Return the (X, Y) coordinate for the center point of the cell that contains the specified text.  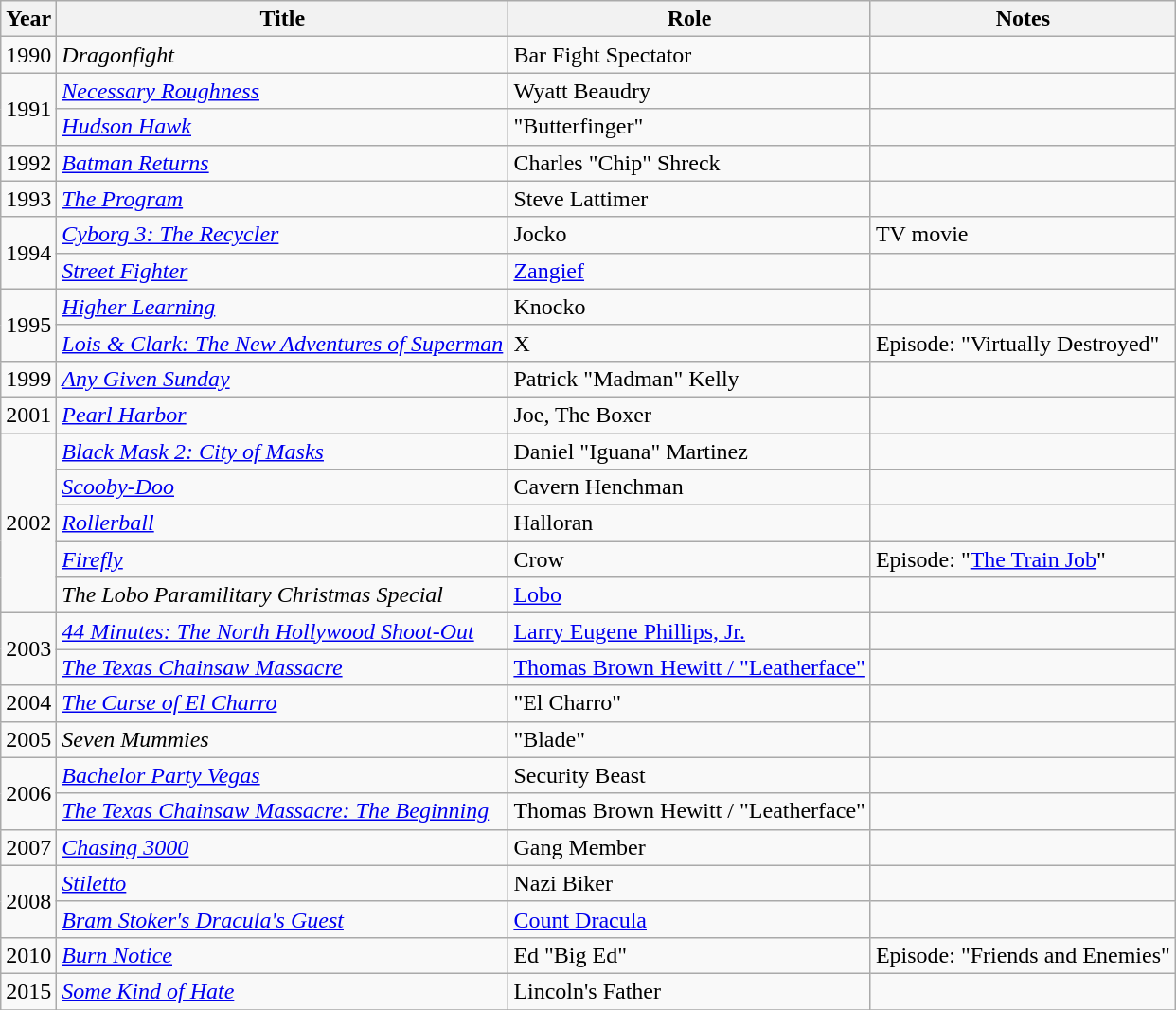
Hudson Hawk (282, 127)
X (689, 343)
"El Charro" (689, 703)
Larry Eugene Phillips, Jr. (689, 631)
Episode: "Virtually Destroyed" (1023, 343)
Some Kind of Hate (282, 991)
2005 (28, 739)
Chasing 3000 (282, 847)
Stiletto (282, 883)
Episode: "Friends and Enemies" (1023, 955)
Bar Fight Spectator (689, 55)
2001 (28, 415)
Ed "Big Ed" (689, 955)
Year (28, 19)
Security Beast (689, 775)
1993 (28, 199)
Higher Learning (282, 307)
Patrick "Madman" Kelly (689, 379)
The Curse of El Charro (282, 703)
Charles "Chip" Shreck (689, 163)
2004 (28, 703)
The Program (282, 199)
1990 (28, 55)
Lois & Clark: The New Adventures of Superman (282, 343)
Burn Notice (282, 955)
Jocko (689, 235)
Pearl Harbor (282, 415)
Crow (689, 559)
44 Minutes: The North Hollywood Shoot-Out (282, 631)
Firefly (282, 559)
Batman Returns (282, 163)
Dragonfight (282, 55)
1994 (28, 253)
Halloran (689, 523)
2008 (28, 901)
Lobo (689, 595)
2003 (28, 649)
2002 (28, 523)
Bram Stoker's Dracula's Guest (282, 919)
The Texas Chainsaw Massacre: The Beginning (282, 811)
Notes (1023, 19)
Gang Member (689, 847)
The Lobo Paramilitary Christmas Special (282, 595)
Any Given Sunday (282, 379)
Bachelor Party Vegas (282, 775)
1992 (28, 163)
Nazi Biker (689, 883)
1991 (28, 109)
Wyatt Beaudry (689, 91)
2006 (28, 793)
Joe, The Boxer (689, 415)
1995 (28, 325)
Episode: "The Train Job" (1023, 559)
Black Mask 2: City of Masks (282, 452)
Lincoln's Father (689, 991)
2007 (28, 847)
TV movie (1023, 235)
Scooby-Doo (282, 487)
Role (689, 19)
2010 (28, 955)
Zangief (689, 271)
"Butterfinger" (689, 127)
Steve Lattimer (689, 199)
The Texas Chainsaw Massacre (282, 667)
Street Fighter (282, 271)
Necessary Roughness (282, 91)
Title (282, 19)
Seven Mummies (282, 739)
"Blade" (689, 739)
Cyborg 3: The Recycler (282, 235)
Rollerball (282, 523)
Knocko (689, 307)
2015 (28, 991)
Cavern Henchman (689, 487)
Daniel "Iguana" Martinez (689, 452)
Count Dracula (689, 919)
1999 (28, 379)
